Pinpoint the cell where the given text exists, returning its [x, y] midpoint coordinate. 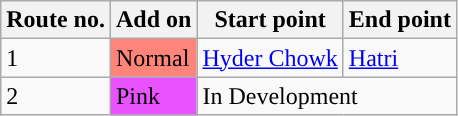
In Development [327, 96]
Normal [153, 58]
Hatri [400, 58]
Add on [153, 20]
End point [400, 20]
Start point [270, 20]
Pink [153, 96]
Hyder Chowk [270, 58]
2 [56, 96]
1 [56, 58]
Route no. [56, 20]
